Extract the (X, Y) coordinate from the center of the cell holding the provided text.  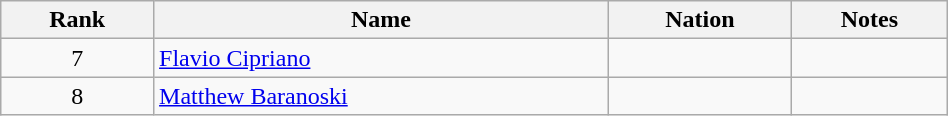
Flavio Cipriano (382, 58)
7 (78, 58)
Nation (700, 20)
Rank (78, 20)
8 (78, 96)
Notes (869, 20)
Name (382, 20)
Matthew Baranoski (382, 96)
